Detect which cell encompasses the target text, then output its (x, y) center coordinate. 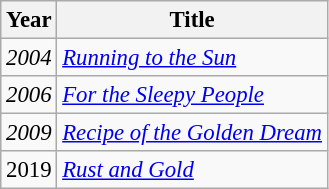
Running to the Sun (192, 58)
2004 (29, 58)
2009 (29, 133)
For the Sleepy People (192, 95)
Rust and Gold (192, 170)
2019 (29, 170)
Year (29, 20)
2006 (29, 95)
Recipe of the Golden Dream (192, 133)
Title (192, 20)
